Return the [X, Y] coordinate for the center point of the cell that contains the specified text.  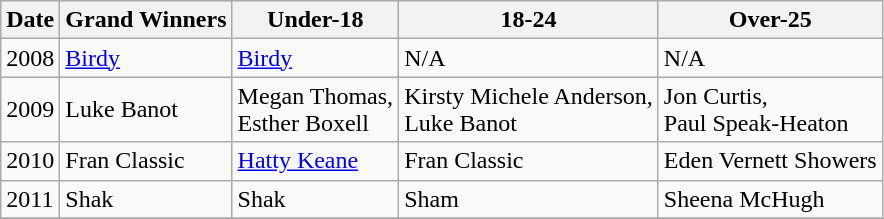
Under-18 [316, 20]
Luke Banot [146, 110]
Grand Winners [146, 20]
Over-25 [770, 20]
18-24 [529, 20]
Sham [529, 199]
Date [30, 20]
Sheena McHugh [770, 199]
2011 [30, 199]
2008 [30, 58]
Megan Thomas,Esther Boxell [316, 110]
Jon Curtis,Paul Speak-Heaton [770, 110]
2010 [30, 161]
2009 [30, 110]
Eden Vernett Showers [770, 161]
Hatty Keane [316, 161]
Kirsty Michele Anderson,Luke Banot [529, 110]
